Identify which cell holds the provided text, then report its [X, Y] central coordinate. 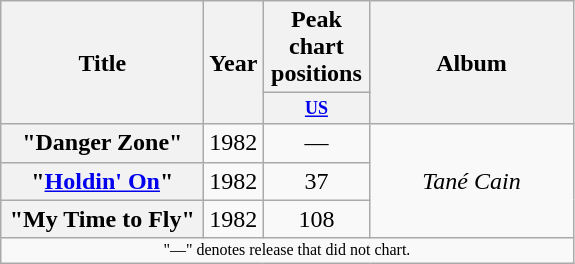
"—" denotes release that did not chart. [287, 250]
"Holdin' On" [102, 181]
US [316, 108]
"Danger Zone" [102, 143]
Peak chart positions [316, 47]
108 [316, 219]
37 [316, 181]
Tané Cain [472, 181]
— [316, 143]
Year [234, 62]
"My Time to Fly" [102, 219]
Title [102, 62]
Album [472, 62]
